Locate the cell with the specified text and output its [x, y] center coordinate. 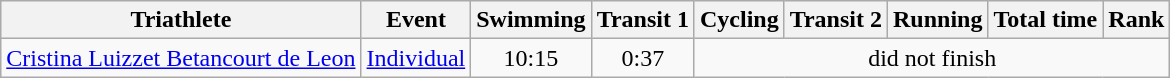
Event [416, 20]
Triathlete [181, 20]
Cycling [739, 20]
Running [937, 20]
10:15 [531, 58]
Total time [1046, 20]
Swimming [531, 20]
Rank [1136, 20]
Transit 2 [836, 20]
0:37 [642, 58]
did not finish [932, 58]
Cristina Luizzet Betancourt de Leon [181, 58]
Transit 1 [642, 20]
Individual [416, 58]
